Scan for the cell matching the given text and deliver its (X, Y) coordinate at center. 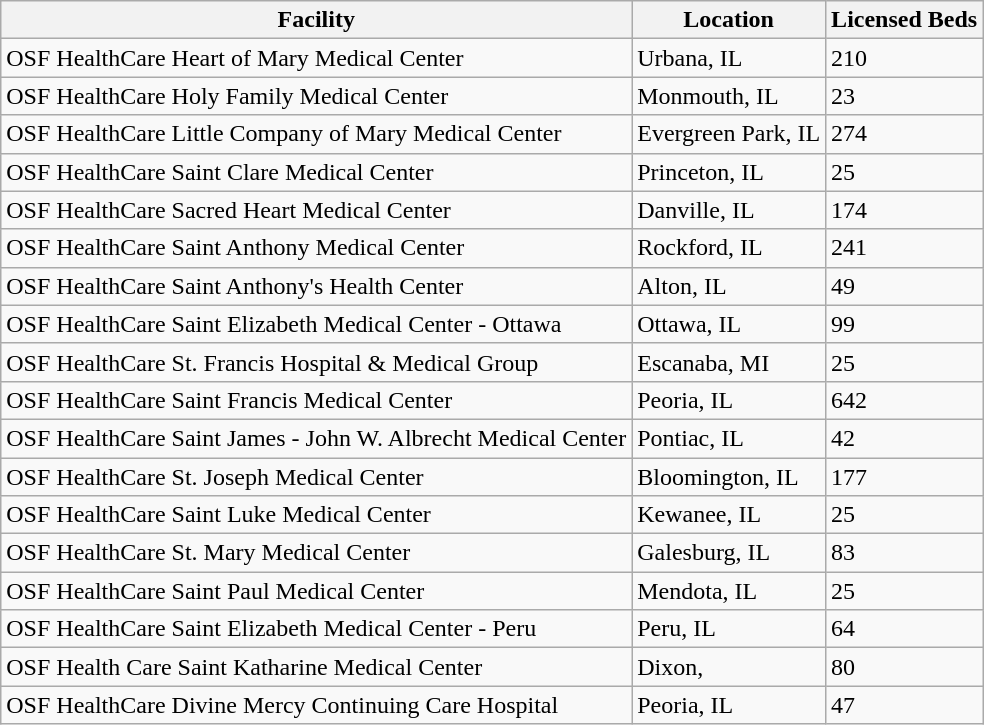
Galesburg, IL (729, 553)
Urbana, IL (729, 58)
Peru, IL (729, 629)
OSF HealthCare Saint Anthony Medical Center (316, 248)
47 (904, 705)
OSF HealthCare Divine Mercy Continuing Care Hospital (316, 705)
OSF HealthCare Saint Clare Medical Center (316, 172)
Princeton, IL (729, 172)
177 (904, 477)
210 (904, 58)
Bloomington, IL (729, 477)
OSF HealthCare Sacred Heart Medical Center (316, 210)
274 (904, 134)
OSF HealthCare St. Francis Hospital & Medical Group (316, 362)
Monmouth, IL (729, 96)
OSF HealthCare St. Joseph Medical Center (316, 477)
Mendota, IL (729, 591)
80 (904, 667)
Facility (316, 20)
49 (904, 286)
Rockford, IL (729, 248)
Licensed Beds (904, 20)
Pontiac, IL (729, 438)
OSF HealthCare Saint James - John W. Albrecht Medical Center (316, 438)
OSF Health Care Saint Katharine Medical Center (316, 667)
OSF HealthCare Heart of Mary Medical Center (316, 58)
23 (904, 96)
OSF HealthCare Holy Family Medical Center (316, 96)
OSF HealthCare St. Mary Medical Center (316, 553)
OSF HealthCare Saint Luke Medical Center (316, 515)
Danville, IL (729, 210)
Location (729, 20)
Kewanee, IL (729, 515)
642 (904, 400)
Ottawa, IL (729, 324)
Evergreen Park, IL (729, 134)
OSF HealthCare Saint Elizabeth Medical Center - Peru (316, 629)
OSF HealthCare Saint Paul Medical Center (316, 591)
174 (904, 210)
Escanaba, MI (729, 362)
64 (904, 629)
OSF HealthCare Saint Francis Medical Center (316, 400)
OSF HealthCare Little Company of Mary Medical Center (316, 134)
241 (904, 248)
OSF HealthCare Saint Anthony's Health Center (316, 286)
99 (904, 324)
42 (904, 438)
83 (904, 553)
OSF HealthCare Saint Elizabeth Medical Center - Ottawa (316, 324)
Dixon, (729, 667)
Alton, IL (729, 286)
